Return the [X, Y] coordinate for the center point of the cell that contains the specified text.  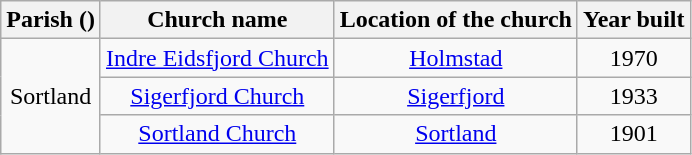
1970 [634, 58]
1933 [634, 96]
Church name [217, 20]
Sortland Church [217, 134]
Parish () [51, 20]
Holmstad [456, 58]
Year built [634, 20]
Sigerfjord Church [217, 96]
1901 [634, 134]
Sigerfjord [456, 96]
Indre Eidsfjord Church [217, 58]
Location of the church [456, 20]
